Pinpoint the cell where the given text exists, returning its (x, y) midpoint coordinate. 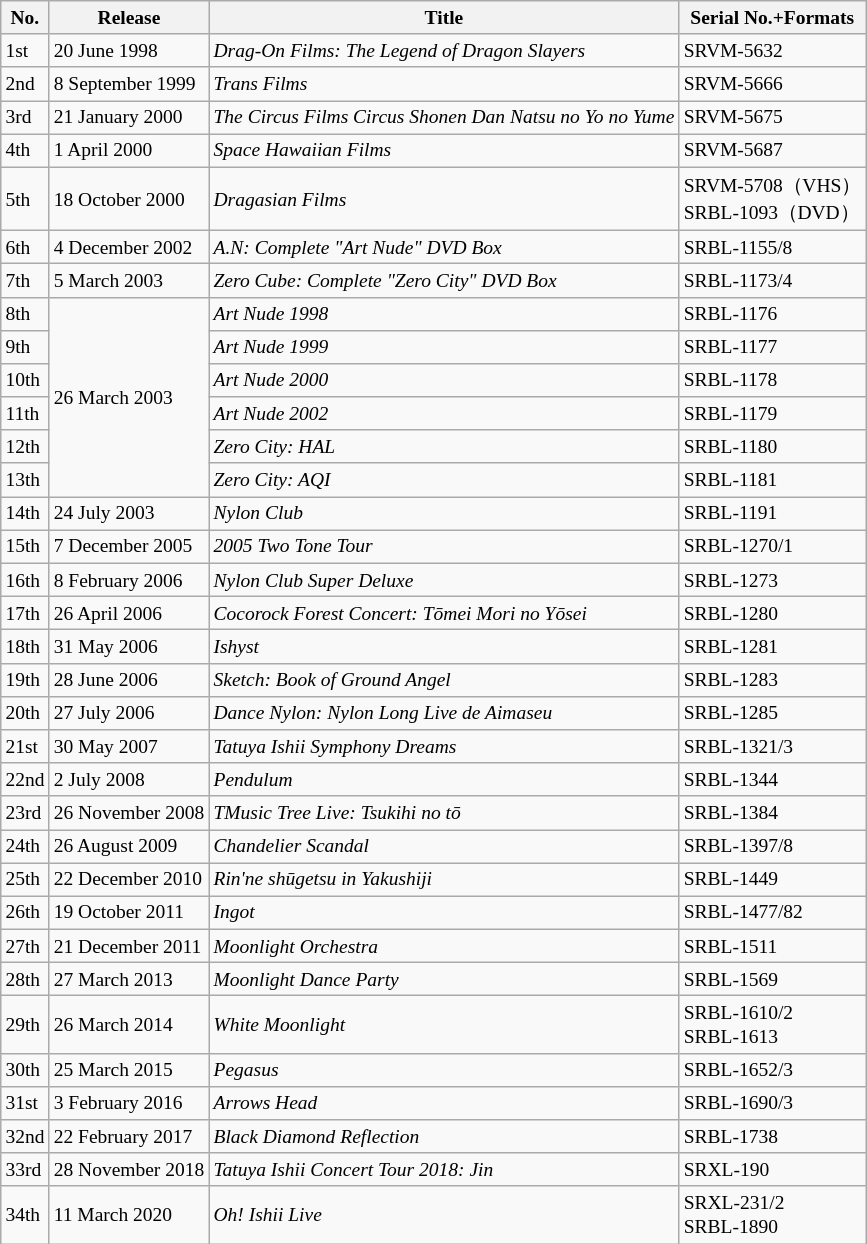
SRBL-1191 (772, 514)
Pegasus (444, 1070)
2 July 2008 (129, 780)
Moonlight Dance Party (444, 980)
2nd (25, 84)
1 April 2000 (129, 150)
Arrows Head (444, 1102)
10th (25, 380)
SRBL-1180 (772, 446)
26 March 2003 (129, 397)
Cocorock Forest Concert: Tōmei Mori no Yōsei (444, 614)
8 February 2006 (129, 580)
Oh! Ishii Live (444, 1214)
SRBL-1477/82 (772, 912)
31 May 2006 (129, 646)
30 May 2007 (129, 746)
SRBL-1273 (772, 580)
25 March 2015 (129, 1070)
14th (25, 514)
8th (25, 314)
SRBL-1511 (772, 946)
SRBL-1690/3 (772, 1102)
19th (25, 680)
32nd (25, 1136)
18 October 2000 (129, 198)
20th (25, 712)
Zero City: AQI (444, 480)
12th (25, 446)
24th (25, 846)
Zero Cube: Complete "Zero City" DVD Box (444, 280)
SRVM-5666 (772, 84)
Art Nude 2000 (444, 380)
13th (25, 480)
TMusic Tree Live: Tsukihi no tō (444, 812)
Drag-On Films: The Legend of Dragon Slayers (444, 50)
Nylon Club (444, 514)
Dance Nylon: Nylon Long Live de Aimaseu (444, 712)
26 November 2008 (129, 812)
SRBL-1384 (772, 812)
26 April 2006 (129, 614)
4th (25, 150)
SRBL-1179 (772, 414)
SRBL-1173/4 (772, 280)
SRBL-1569 (772, 980)
24 July 2003 (129, 514)
SRBL-1155/8 (772, 246)
21 December 2011 (129, 946)
SRBL-1280 (772, 614)
SRBL-1610/2 SRBL-1613 (772, 1024)
SRBL-1176 (772, 314)
28th (25, 980)
SRVM-5632 (772, 50)
SRVM-5708（VHS）SRBL-1093（DVD） (772, 198)
Art Nude 1998 (444, 314)
18th (25, 646)
The Circus Films Circus Shonen Dan Natsu no Yo no Yume (444, 118)
3 February 2016 (129, 1102)
SRBL-1652/3 (772, 1070)
28 November 2018 (129, 1170)
Trans Films (444, 84)
Ingot (444, 912)
26th (25, 912)
SRVM-5675 (772, 118)
No. (25, 18)
11 March 2020 (129, 1214)
22 February 2017 (129, 1136)
15th (25, 546)
25th (25, 880)
5th (25, 198)
SRBL-1181 (772, 480)
16th (25, 580)
Release (129, 18)
Art Nude 2002 (444, 414)
11th (25, 414)
3rd (25, 118)
8 September 1999 (129, 84)
6th (25, 246)
Tatuya Ishii Symphony Dreams (444, 746)
SRBL-1321/3 (772, 746)
A.N: Complete "Art Nude" DVD Box (444, 246)
22nd (25, 780)
SRBL-1344 (772, 780)
Black Diamond Reflection (444, 1136)
White Moonlight (444, 1024)
Art Nude 1999 (444, 346)
Sketch: Book of Ground Angel (444, 680)
Nylon Club Super Deluxe (444, 580)
20 June 1998 (129, 50)
1st (25, 50)
Rin'ne shūgetsu in Yakushiji (444, 880)
SRBL-1283 (772, 680)
SRXL-231/2 SRBL-1890 (772, 1214)
30th (25, 1070)
SRBL-1281 (772, 646)
34th (25, 1214)
27 March 2013 (129, 980)
21st (25, 746)
SRBL-1738 (772, 1136)
Chandelier Scandal (444, 846)
17th (25, 614)
4 December 2002 (129, 246)
26 August 2009 (129, 846)
Space Hawaiian Films (444, 150)
SRBL-1177 (772, 346)
SRBL-1285 (772, 712)
SRBL-1178 (772, 380)
Moonlight Orchestra (444, 946)
Title (444, 18)
22 December 2010 (129, 880)
Pendulum (444, 780)
SRBL-1449 (772, 880)
27 July 2006 (129, 712)
SRXL-190 (772, 1170)
Tatuya Ishii Concert Tour 2018: Jin (444, 1170)
26 March 2014 (129, 1024)
SRBL-1397/8 (772, 846)
2005 Two Tone Tour (444, 546)
31st (25, 1102)
23rd (25, 812)
7 December 2005 (129, 546)
5 March 2003 (129, 280)
19 October 2011 (129, 912)
29th (25, 1024)
28 June 2006 (129, 680)
27th (25, 946)
Serial No.+Formats (772, 18)
9th (25, 346)
SRVM-5687 (772, 150)
21 January 2000 (129, 118)
Dragasian Films (444, 198)
SRBL-1270/1 (772, 546)
Ishyst (444, 646)
7th (25, 280)
Zero City: HAL (444, 446)
33rd (25, 1170)
